Return (x, y) of the center of cell containing provided text 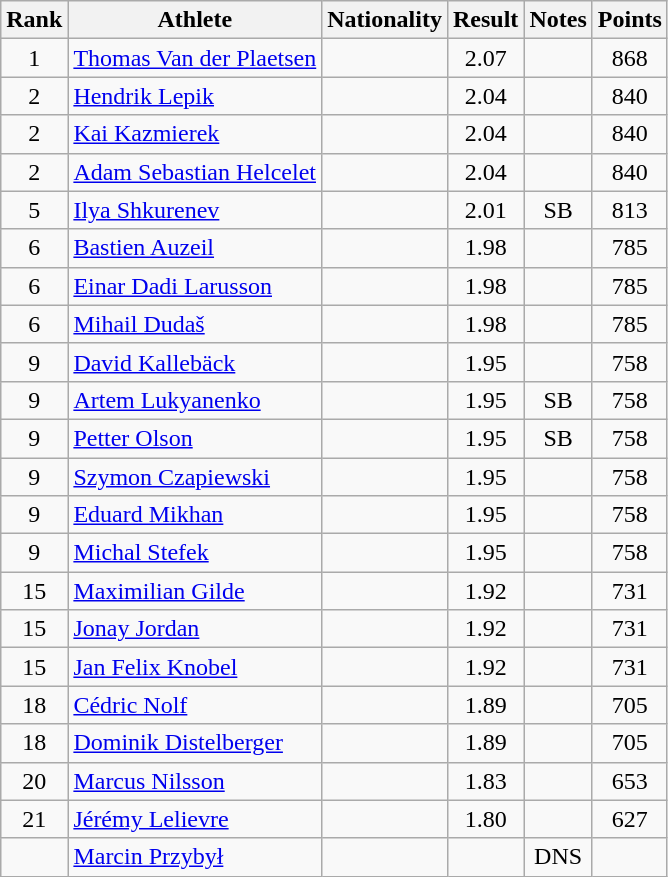
1.80 (485, 819)
Rank (34, 20)
Jonay Jordan (195, 629)
Eduard Mikhan (195, 515)
Notes (558, 20)
Points (630, 20)
Ilya Shkurenev (195, 210)
Marcus Nilsson (195, 781)
Adam Sebastian Helcelet (195, 172)
21 (34, 819)
627 (630, 819)
1.83 (485, 781)
1 (34, 58)
Thomas Van der Plaetsen (195, 58)
20 (34, 781)
Einar Dadi Larusson (195, 286)
Bastien Auzeil (195, 248)
Szymon Czapiewski (195, 477)
Kai Kazmierek (195, 134)
Mihail Dudaš (195, 324)
Dominik Distelberger (195, 743)
Result (485, 20)
653 (630, 781)
Hendrik Lepik (195, 96)
813 (630, 210)
DNS (558, 857)
Michal Stefek (195, 553)
David Kallebäck (195, 362)
5 (34, 210)
Artem Lukyanenko (195, 400)
Athlete (195, 20)
Nationality (385, 20)
Maximilian Gilde (195, 591)
Jan Felix Knobel (195, 667)
2.01 (485, 210)
Jérémy Lelievre (195, 819)
Marcin Przybył (195, 857)
2.07 (485, 58)
868 (630, 58)
Cédric Nolf (195, 705)
Petter Olson (195, 438)
